Return the [x, y] coordinate for the center point of the cell that contains the specified text.  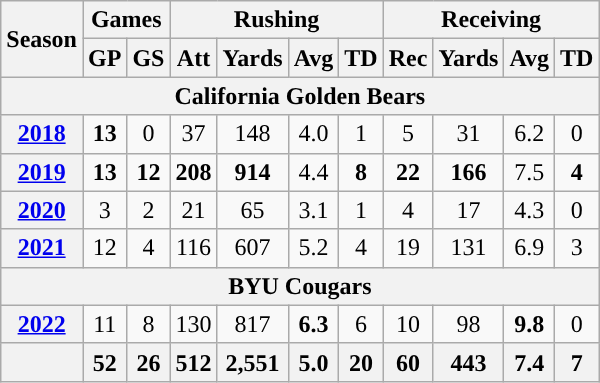
6.9 [530, 248]
443 [468, 362]
6 [361, 324]
Season [42, 39]
GP [104, 58]
607 [252, 248]
31 [468, 134]
Games [126, 20]
6.3 [314, 324]
2021 [42, 248]
512 [194, 362]
4.0 [314, 134]
21 [194, 210]
2,551 [252, 362]
11 [104, 324]
116 [194, 248]
10 [408, 324]
7 [577, 362]
2018 [42, 134]
7.4 [530, 362]
6.2 [530, 134]
BYU Cougars [300, 286]
37 [194, 134]
5 [408, 134]
2022 [42, 324]
22 [408, 172]
Att [194, 58]
2019 [42, 172]
Rec [408, 58]
52 [104, 362]
Rushing [276, 20]
98 [468, 324]
3.1 [314, 210]
2020 [42, 210]
5.2 [314, 248]
166 [468, 172]
208 [194, 172]
20 [361, 362]
17 [468, 210]
California Golden Bears [300, 96]
7.5 [530, 172]
65 [252, 210]
19 [408, 248]
130 [194, 324]
Receiving [491, 20]
5.0 [314, 362]
817 [252, 324]
131 [468, 248]
GS [148, 58]
26 [148, 362]
914 [252, 172]
148 [252, 134]
60 [408, 362]
9.8 [530, 324]
2 [148, 210]
4.4 [314, 172]
4.3 [530, 210]
